From the cell containing the given text, extract its center point as [X, Y] coordinate. 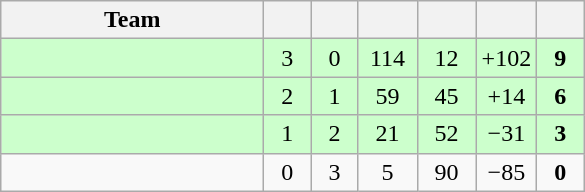
59 [388, 96]
5 [388, 172]
52 [446, 134]
21 [388, 134]
9 [560, 58]
114 [388, 58]
−85 [506, 172]
+14 [506, 96]
12 [446, 58]
90 [446, 172]
6 [560, 96]
Team [132, 20]
+102 [506, 58]
−31 [506, 134]
45 [446, 96]
